Determine the (x, y) coordinate at the center of the cell enclosing the given text.  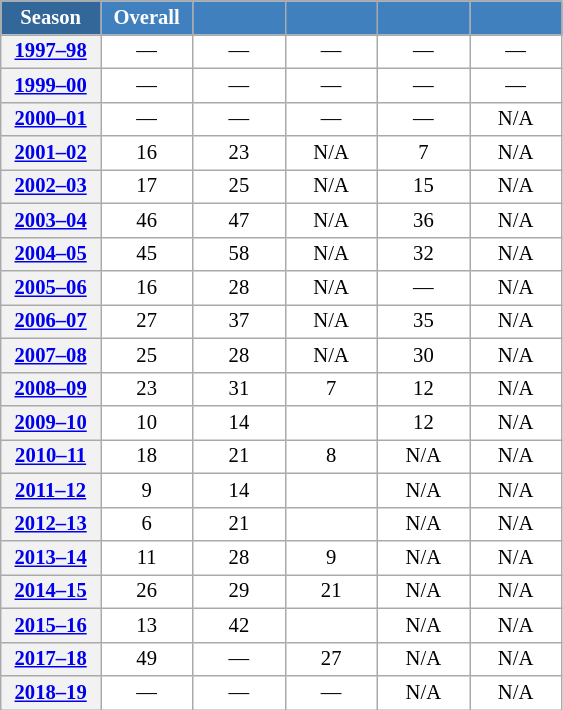
2001–02 (51, 153)
2009–10 (51, 423)
13 (146, 625)
2017–18 (51, 659)
2013–14 (51, 557)
2004–05 (51, 254)
26 (146, 591)
46 (146, 220)
17 (146, 186)
2018–19 (51, 693)
2000–01 (51, 119)
2007–08 (51, 355)
47 (239, 220)
49 (146, 659)
2011–12 (51, 490)
2008–09 (51, 389)
2002–03 (51, 186)
58 (239, 254)
29 (239, 591)
6 (146, 524)
35 (423, 321)
45 (146, 254)
10 (146, 423)
11 (146, 557)
Season (51, 17)
2012–13 (51, 524)
36 (423, 220)
42 (239, 625)
2010–11 (51, 456)
2003–04 (51, 220)
2014–15 (51, 591)
18 (146, 456)
8 (331, 456)
2015–16 (51, 625)
Overall (146, 17)
32 (423, 254)
37 (239, 321)
2006–07 (51, 321)
15 (423, 186)
1997–98 (51, 51)
30 (423, 355)
2005–06 (51, 287)
31 (239, 389)
1999–00 (51, 85)
